Determine the (X, Y) coordinate at the center of the cell enclosing the given text.  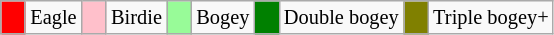
Bogey (222, 17)
Birdie (136, 17)
Triple bogey+ (490, 17)
Double bogey (342, 17)
Eagle (53, 17)
